Find where the given text appears and provide that cell's center as [X, Y] coordinate. 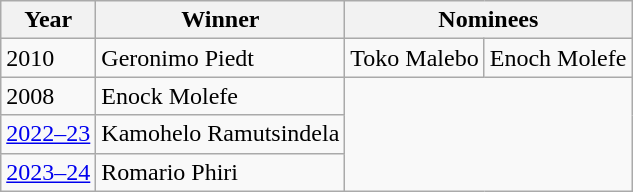
2023–24 [48, 172]
Nominees [488, 20]
Toko Malebo [414, 58]
2010 [48, 58]
Kamohelo Ramutsindela [220, 134]
Enoch Molefe [558, 58]
Romario Phiri [220, 172]
Winner [220, 20]
Year [48, 20]
2008 [48, 96]
Geronimo Piedt [220, 58]
2022–23 [48, 134]
Enock Molefe [220, 96]
